Pinpoint the cell where the given text exists, returning its (x, y) midpoint coordinate. 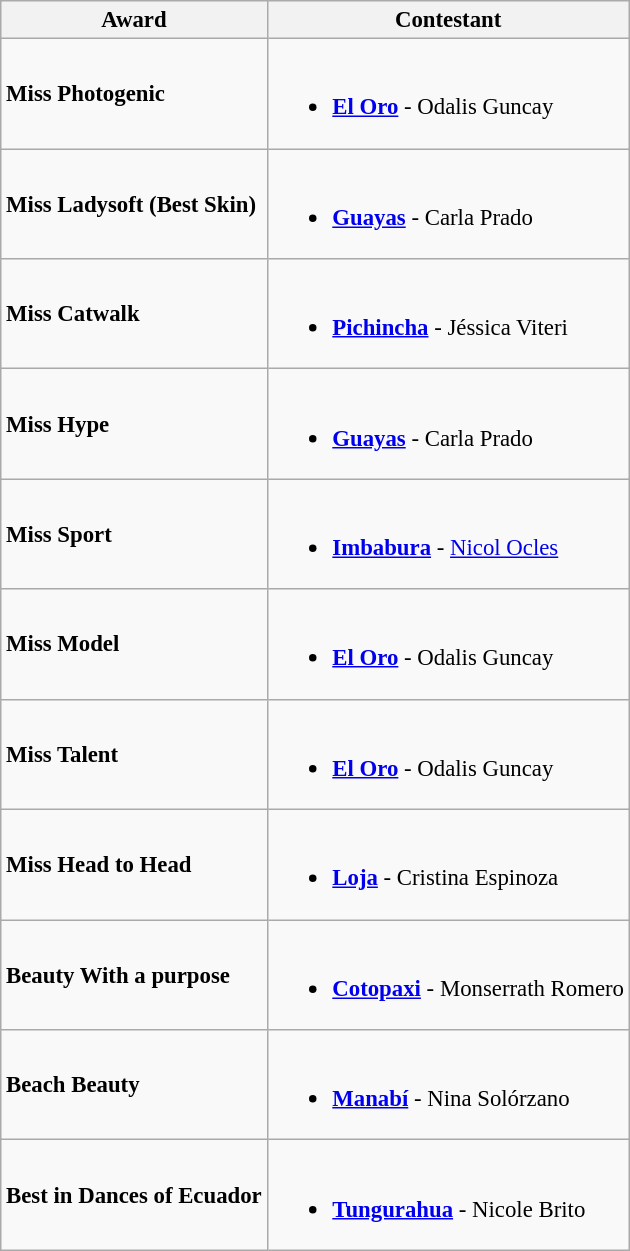
Miss Photogenic (134, 94)
Loja - Cristina Espinoza (448, 865)
Miss Catwalk (134, 314)
Cotopaxi - Monserrath Romero (448, 975)
Miss Model (134, 644)
Best in Dances of Ecuador (134, 1195)
Pichincha - Jéssica Viteri (448, 314)
Miss Talent (134, 754)
Beauty With a purpose (134, 975)
Tungurahua - Nicole Brito (448, 1195)
Miss Hype (134, 424)
Miss Head to Head (134, 865)
Miss Ladysoft (Best Skin) (134, 204)
Contestant (448, 20)
Miss Sport (134, 534)
Manabí - Nina Solórzano (448, 1085)
Beach Beauty (134, 1085)
Award (134, 20)
Imbabura - Nicol Ocles (448, 534)
